Return (x, y) of the center of cell containing provided text 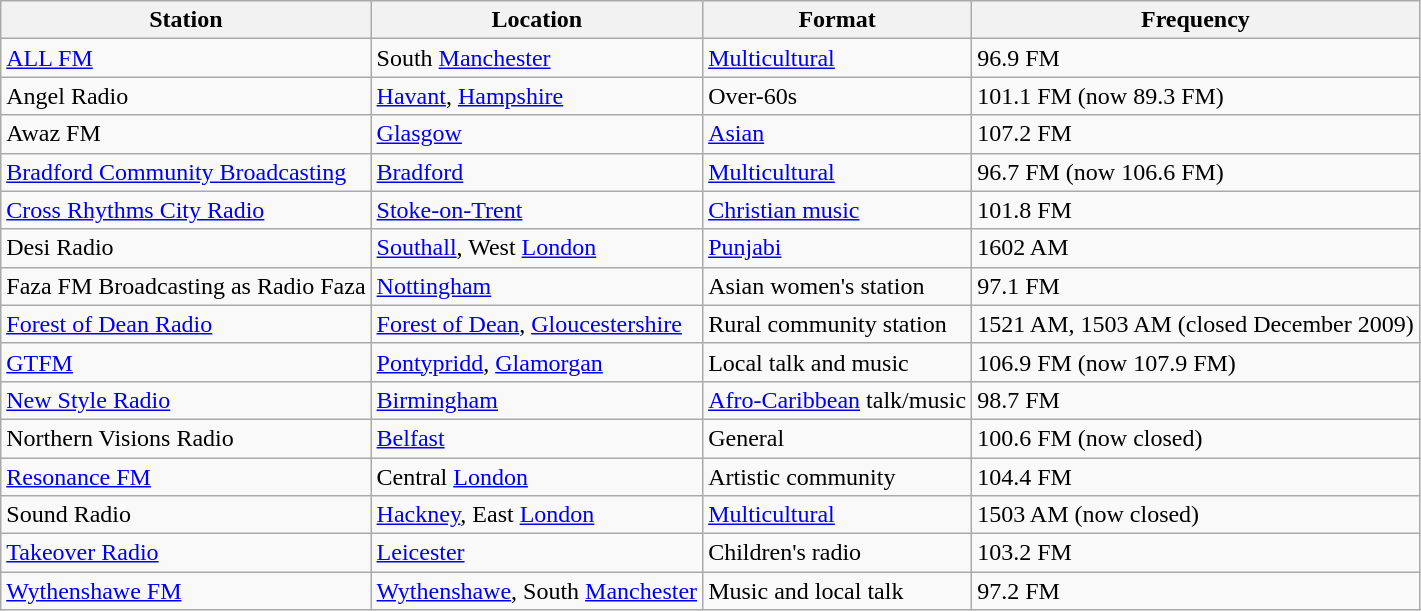
Music and local talk (838, 591)
Asian (838, 134)
100.6 FM (now closed) (1196, 438)
Hackney, East London (537, 515)
Frequency (1196, 20)
1503 AM (now closed) (1196, 515)
96.9 FM (1196, 58)
Forest of Dean, Gloucestershire (537, 324)
Takeover Radio (186, 553)
Stoke-on-Trent (537, 210)
GTFM (186, 362)
Wythenshawe FM (186, 591)
Havant, Hampshire (537, 96)
106.9 FM (now 107.9 FM) (1196, 362)
Leicester (537, 553)
General (838, 438)
Children's radio (838, 553)
1521 AM, 1503 AM (closed December 2009) (1196, 324)
104.4 FM (1196, 477)
Cross Rhythms City Radio (186, 210)
107.2 FM (1196, 134)
101.8 FM (1196, 210)
Station (186, 20)
Desi Radio (186, 248)
Angel Radio (186, 96)
Nottingham (537, 286)
97.2 FM (1196, 591)
New Style Radio (186, 400)
Location (537, 20)
1602 AM (1196, 248)
Artistic community (838, 477)
Birmingham (537, 400)
ALL FM (186, 58)
Afro-Caribbean talk/music (838, 400)
Asian women's station (838, 286)
Forest of Dean Radio (186, 324)
98.7 FM (1196, 400)
Sound Radio (186, 515)
Awaz FM (186, 134)
Pontypridd, Glamorgan (537, 362)
South Manchester (537, 58)
Wythenshawe, South Manchester (537, 591)
Glasgow (537, 134)
Punjabi (838, 248)
Central London (537, 477)
97.1 FM (1196, 286)
Over-60s (838, 96)
Southall, West London (537, 248)
101.1 FM (now 89.3 FM) (1196, 96)
Belfast (537, 438)
Resonance FM (186, 477)
96.7 FM (now 106.6 FM) (1196, 172)
Bradford Community Broadcasting (186, 172)
Format (838, 20)
103.2 FM (1196, 553)
Northern Visions Radio (186, 438)
Rural community station (838, 324)
Local talk and music (838, 362)
Christian music (838, 210)
Bradford (537, 172)
Faza FM Broadcasting as Radio Faza (186, 286)
